Detect which cell encompasses the target text, then output its (x, y) center coordinate. 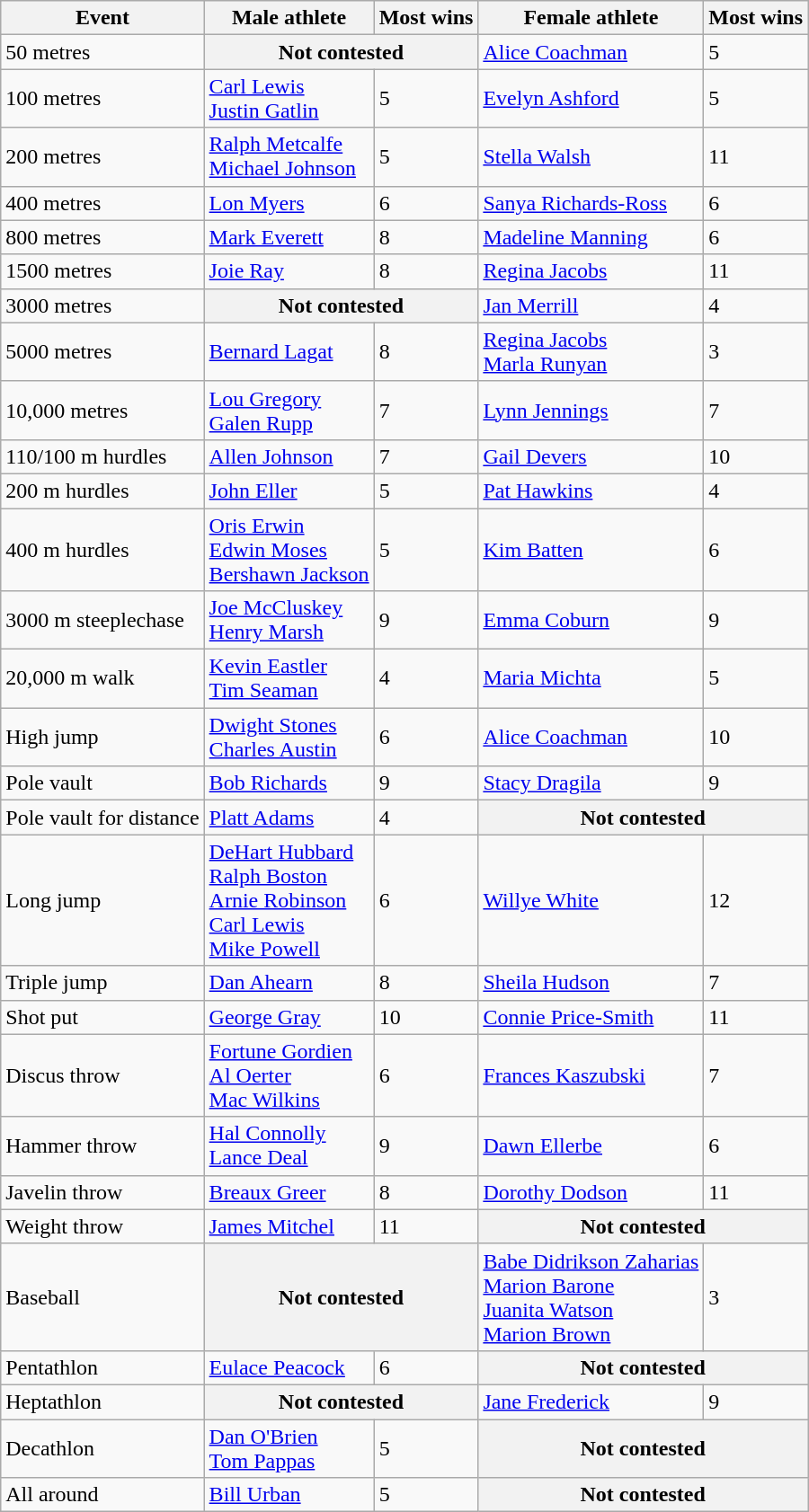
Kevin EastlerTim Seaman (289, 679)
Female athlete (591, 18)
Weight throw (102, 1226)
Shot put (102, 1017)
Joe McCluskeyHenry Marsh (289, 620)
200 metres (102, 156)
Platt Adams (289, 818)
Pole vault (102, 783)
Regina JacobsMarla Runyan (591, 352)
Baseball (102, 1297)
Bill Urban (289, 1495)
Joie Ray (289, 271)
Willye White (591, 900)
Dwight StonesCharles Austin (289, 737)
110/100 m hurdles (102, 456)
800 metres (102, 237)
Mark Everett (289, 237)
Lou GregoryGalen Rupp (289, 410)
Male athlete (289, 18)
Connie Price-Smith (591, 1017)
Dawn Ellerbe (591, 1146)
50 metres (102, 52)
Hal ConnollyLance Deal (289, 1146)
Breaux Greer (289, 1192)
Frances Kaszubski (591, 1075)
Triple jump (102, 983)
Oris ErwinEdwin MosesBershawn Jackson (289, 550)
Fortune GordienAl OerterMac Wilkins (289, 1075)
George Gray (289, 1017)
400 m hurdles (102, 550)
Allen Johnson (289, 456)
DeHart HubbardRalph BostonArnie RobinsonCarl LewisMike Powell (289, 900)
Event (102, 18)
20,000 m walk (102, 679)
Lynn Jennings (591, 410)
Emma Coburn (591, 620)
400 metres (102, 203)
James Mitchel (289, 1226)
Eulace Peacock (289, 1367)
Long jump (102, 900)
Evelyn Ashford (591, 99)
Stella Walsh (591, 156)
Pentathlon (102, 1367)
Carl LewisJustin Gatlin (289, 99)
High jump (102, 737)
Decathlon (102, 1448)
Sanya Richards-Ross (591, 203)
Babe Didrikson ZahariasMarion BaroneJuanita WatsonMarion Brown (591, 1297)
Bob Richards (289, 783)
Bernard Lagat (289, 352)
Dorothy Dodson (591, 1192)
Jane Frederick (591, 1401)
Stacy Dragila (591, 783)
Javelin throw (102, 1192)
1500 metres (102, 271)
Jan Merrill (591, 305)
Regina Jacobs (591, 271)
10,000 metres (102, 410)
Dan O'BrienTom Pappas (289, 1448)
100 metres (102, 99)
200 m hurdles (102, 491)
Sheila Hudson (591, 983)
Kim Batten (591, 550)
Ralph MetcalfeMichael Johnson (289, 156)
Discus throw (102, 1075)
John Eller (289, 491)
Hammer throw (102, 1146)
12 (756, 900)
Lon Myers (289, 203)
Madeline Manning (591, 237)
Heptathlon (102, 1401)
Pat Hawkins (591, 491)
Gail Devers (591, 456)
3000 m steeplechase (102, 620)
Dan Ahearn (289, 983)
5000 metres (102, 352)
Pole vault for distance (102, 818)
All around (102, 1495)
3000 metres (102, 305)
Maria Michta (591, 679)
